Identify which cell holds the provided text, then report its [X, Y] central coordinate. 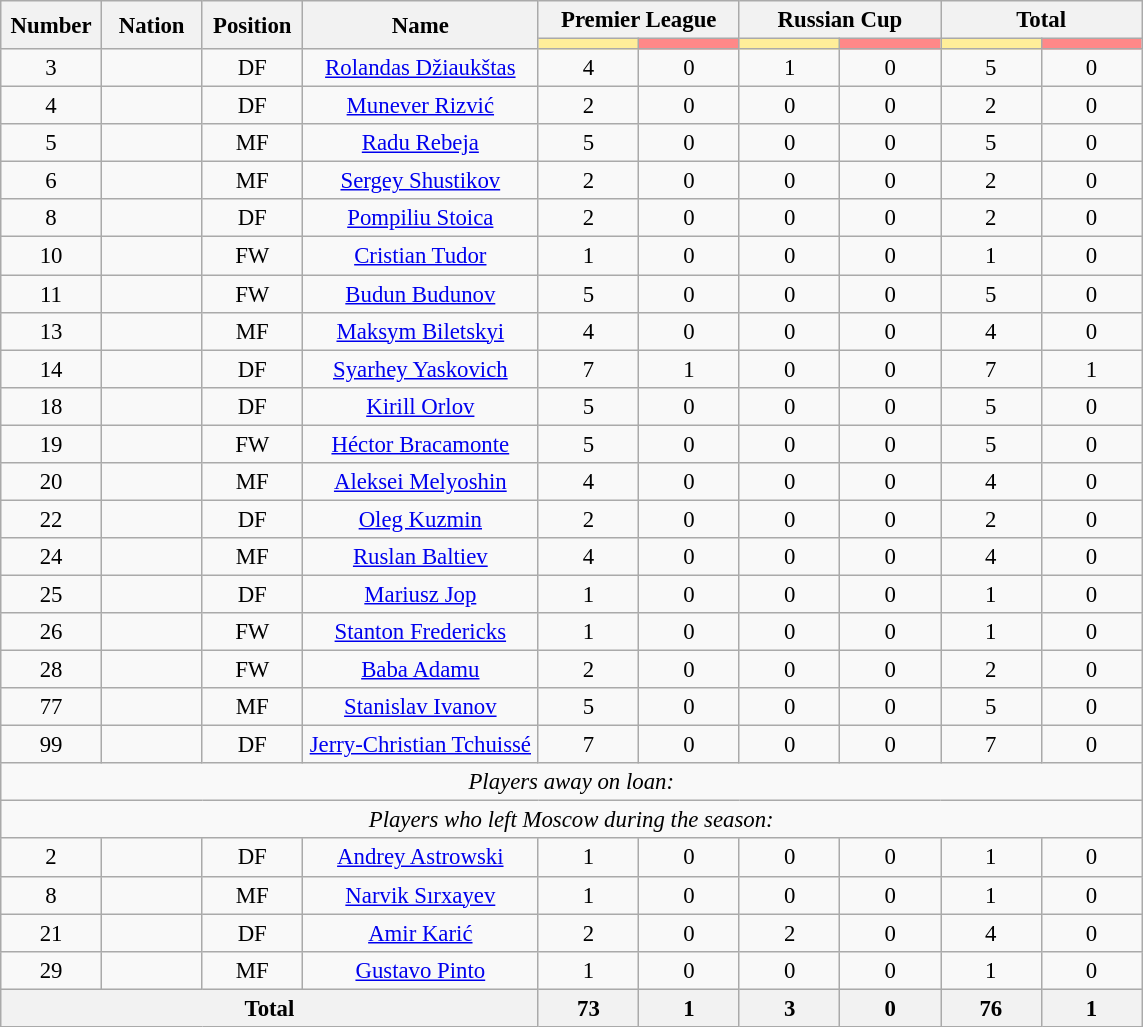
24 [52, 557]
28 [52, 670]
Name [421, 25]
Munever Rizvić [421, 106]
18 [52, 406]
21 [52, 933]
Ruslan Baltiev [421, 557]
Cristian Tudor [421, 256]
20 [52, 482]
Baba Adamu [421, 670]
14 [52, 369]
11 [52, 294]
10 [52, 256]
Jerry-Christian Tchuissé [421, 745]
Aleksei Melyoshin [421, 482]
Number [52, 25]
29 [52, 970]
6 [52, 181]
22 [52, 519]
Andrey Astrowski [421, 858]
Gustavo Pinto [421, 970]
Maksym Biletskyi [421, 331]
25 [52, 594]
19 [52, 444]
Rolandas Džiaukštas [421, 68]
Russian Cup [840, 20]
Players away on loan: [572, 782]
Narvik Sırxayev [421, 895]
Sergey Shustikov [421, 181]
26 [52, 632]
Amir Karić [421, 933]
13 [52, 331]
99 [52, 745]
Pompiliu Stoica [421, 219]
Mariusz Jop [421, 594]
Oleg Kuzmin [421, 519]
Syarhey Yaskovich [421, 369]
Kirill Orlov [421, 406]
Héctor Bracamonte [421, 444]
Stanislav Ivanov [421, 707]
Premier League [638, 20]
Budun Budunov [421, 294]
Stanton Fredericks [421, 632]
Radu Rebeja [421, 143]
Nation [152, 25]
77 [52, 707]
Players who left Moscow during the season: [572, 820]
76 [990, 1008]
Position [252, 25]
73 [588, 1008]
